Scan for the cell matching the given text and deliver its (x, y) coordinate at center. 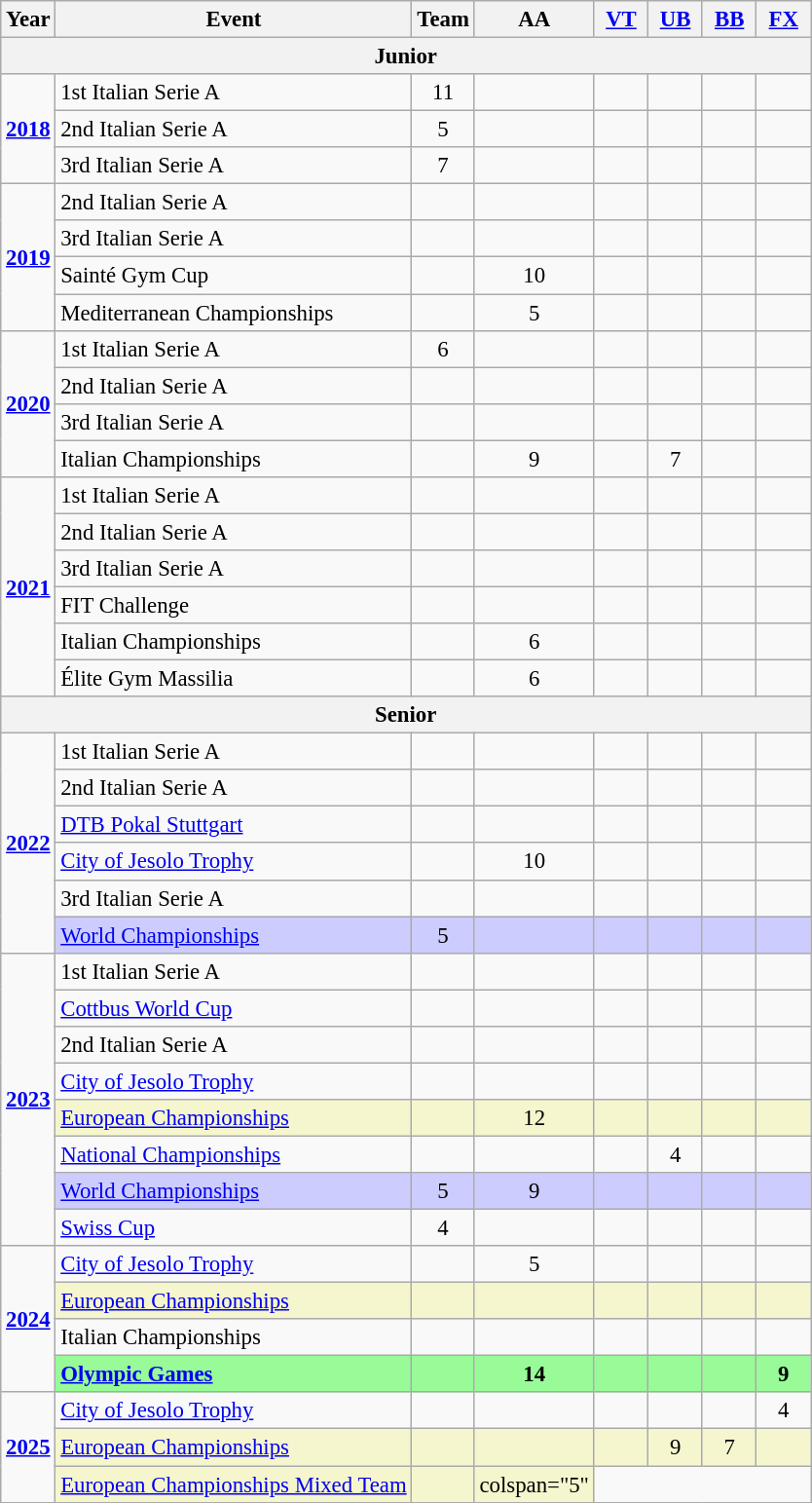
2022 (28, 844)
2024 (28, 1319)
Team (443, 19)
2018 (28, 129)
Event (234, 19)
colspan="5" (534, 1484)
National Championships (234, 1154)
Cottbus World Cup (234, 1008)
2019 (28, 257)
Mediterranean Championships (234, 313)
Sainté Gym Cup (234, 276)
2020 (28, 403)
Olympic Games (234, 1374)
European Championships Mixed Team (234, 1484)
FIT Challenge (234, 605)
BB (729, 19)
2025 (28, 1447)
UB (676, 19)
VT (621, 19)
Year (28, 19)
Swiss Cup (234, 1228)
FX (784, 19)
12 (534, 1118)
2023 (28, 1099)
11 (443, 93)
AA (534, 19)
Junior (406, 56)
2021 (28, 587)
Élite Gym Massilia (234, 679)
14 (534, 1374)
DTB Pokal Stuttgart (234, 825)
Senior (406, 715)
